Pinpoint the cell where the given text exists, returning its (X, Y) midpoint coordinate. 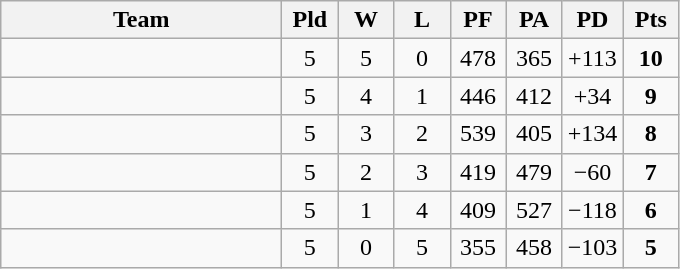
8 (651, 134)
−118 (592, 210)
10 (651, 58)
Pld (310, 20)
6 (651, 210)
+34 (592, 96)
PA (534, 20)
409 (478, 210)
355 (478, 248)
479 (534, 172)
446 (478, 96)
Pts (651, 20)
527 (534, 210)
Team (142, 20)
−103 (592, 248)
405 (534, 134)
478 (478, 58)
L (422, 20)
458 (534, 248)
PD (592, 20)
+113 (592, 58)
7 (651, 172)
PF (478, 20)
+134 (592, 134)
412 (534, 96)
9 (651, 96)
539 (478, 134)
W (366, 20)
365 (534, 58)
−60 (592, 172)
419 (478, 172)
